Output the (x, y) coordinate of the center of the cell containing the given text.  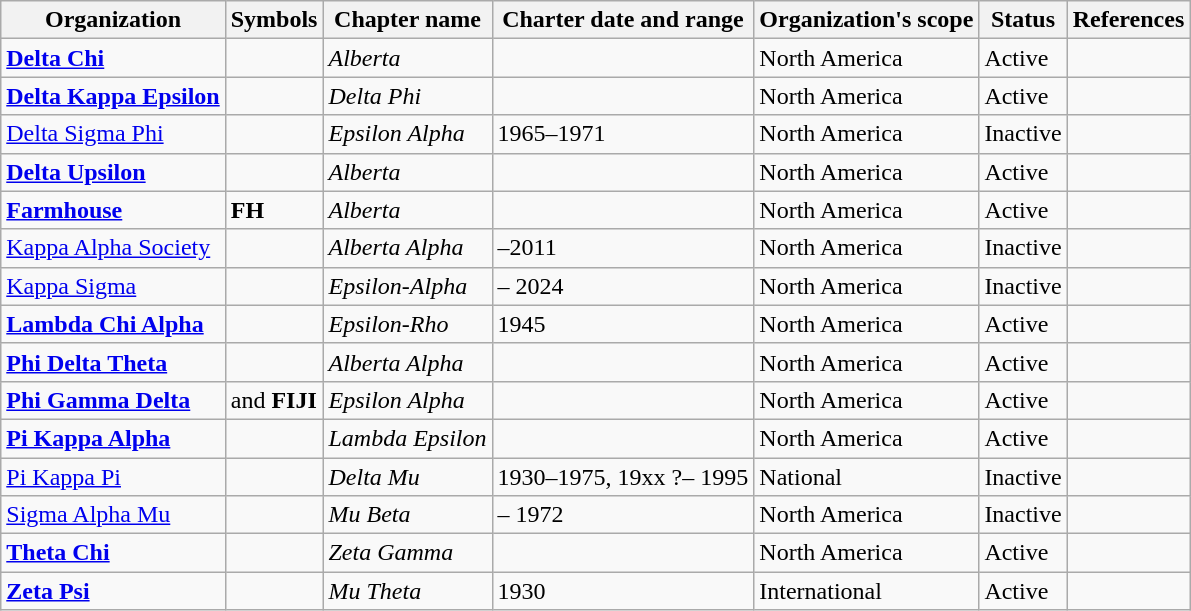
Delta Sigma Phi (113, 134)
Pi Kappa Alpha (113, 438)
Zeta Psi (113, 591)
1945 (623, 324)
Kappa Sigma (113, 286)
Epsilon-Rho (408, 324)
Sigma Alpha Mu (113, 515)
1930–1975, 19xx ?– 1995 (623, 477)
Pi Kappa Pi (113, 477)
Mu Theta (408, 591)
International (866, 591)
Farmhouse (113, 210)
Status (1023, 20)
Lambda Chi Alpha (113, 324)
Delta Mu (408, 477)
and FIJI (274, 400)
1930 (623, 591)
Theta Chi (113, 553)
FH (274, 210)
Mu Beta (408, 515)
References (1128, 20)
Organization's scope (866, 20)
Delta Chi (113, 58)
Phi Gamma Delta (113, 400)
National (866, 477)
Kappa Alpha Society (113, 248)
– 2024 (623, 286)
1965–1971 (623, 134)
Phi Delta Theta (113, 362)
Delta Kappa Epsilon (113, 96)
Lambda Epsilon (408, 438)
Zeta Gamma (408, 553)
Delta Upsilon (113, 172)
Chapter name (408, 20)
– 1972 (623, 515)
Charter date and range (623, 20)
Delta Phi (408, 96)
–2011 (623, 248)
Symbols (274, 20)
Epsilon-Alpha (408, 286)
Organization (113, 20)
